Search for the cell housing the specified text and yield its [X, Y] center coordinate. 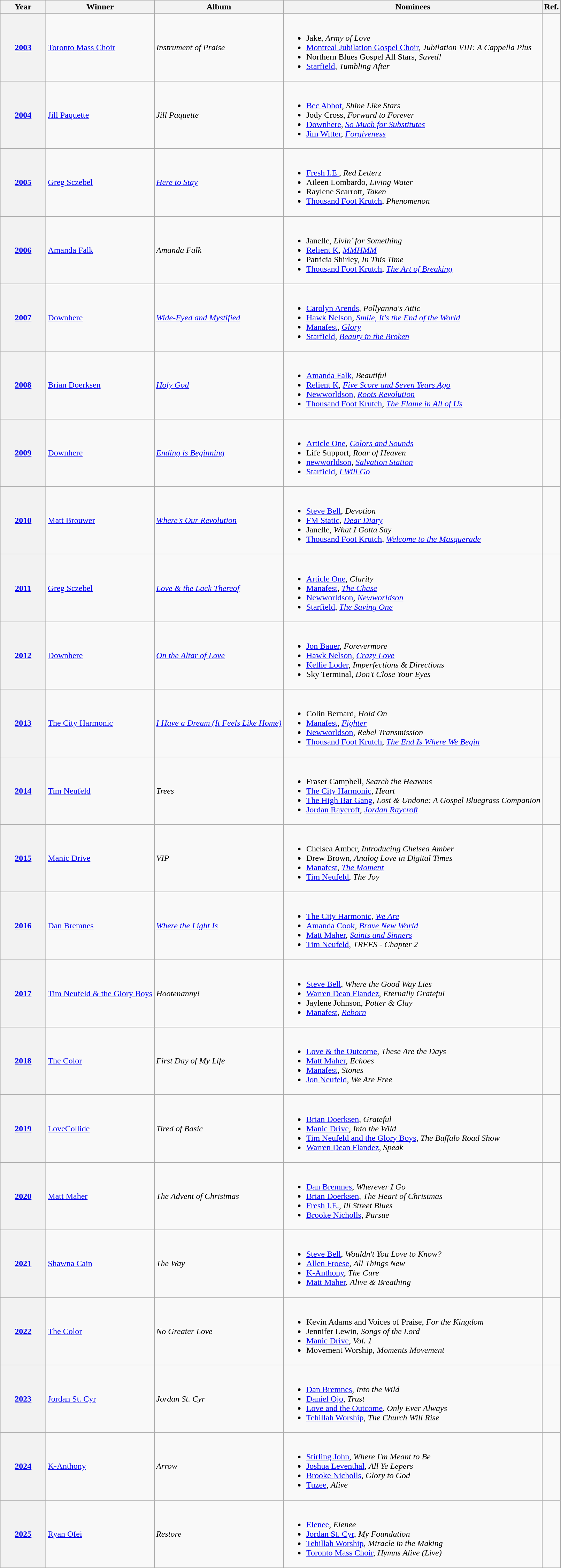
Fresh I.E., Red LetterzAileen Lombardo, Living WaterRaylene Scarrott, TakenThousand Foot Krutch, Phenomenon [413, 182]
Trees [219, 791]
VIP [219, 858]
Tired of Basic [219, 1129]
Bec Abbot, Shine Like StarsJody Cross, Forward to ForeverDownhere, So Much for SubstitutesJim Witter, Forgiveness [413, 115]
On the Altar of Love [219, 655]
Where the Light Is [219, 926]
Manic Drive [100, 858]
2016 [23, 926]
2003 [23, 47]
2004 [23, 115]
Ref. [551, 7]
Amanda Falk, BeautifulRelient K, Five Score and Seven Years AgoNewworldson, Roots RevolutionThousand Foot Krutch, The Flame in All of Us [413, 385]
Arrow [219, 1466]
Steve Bell, Wouldn't You Love to Know?Allen Froese, All Things NewK-Anthony, The CureMatt Maher, Alive & Breathing [413, 1264]
2023 [23, 1399]
2015 [23, 858]
Steve Bell, Where the Good Way LiesWarren Dean Flandez, Eternally GratefulJaylene Johnson, Potter & ClayManafest, Reborn [413, 993]
Brian Doerksen, GratefulManic Drive, Into the WildTim Neufeld and the Glory Boys, The Buffalo Road ShowWarren Dean Flandez, Speak [413, 1129]
I Have a Dream (It Feels Like Home) [219, 723]
The City Harmonic, We AreAmanda Cook, Brave New WorldMatt Maher, Saints and SinnersTim Neufeld, TREES - Chapter 2 [413, 926]
LoveCollide [100, 1129]
Toronto Mass Choir [100, 47]
2022 [23, 1331]
Love & the Lack Thereof [219, 588]
Tim Neufeld & the Glory Boys [100, 993]
2021 [23, 1264]
Ending is Beginning [219, 453]
2009 [23, 453]
Holy God [219, 385]
Wide-Eyed and Mystified [219, 318]
Brian Doerksen [100, 385]
Here to Stay [219, 182]
Dan Bremnes [100, 926]
The Advent of Christmas [219, 1196]
Elenee, EleneeJordan St. Cyr, My FoundationTehillah Worship, Miracle in the MakingToronto Mass Choir, Hymns Alive (Live) [413, 1534]
No Greater Love [219, 1331]
2010 [23, 520]
Article One, Colors and SoundsLife Support, Roar of Heavennewworldson, Salvation StationStarfield, I Will Go [413, 453]
Tim Neufeld [100, 791]
Stirling John, Where I'm Meant to BeJoshua Leventhal, All Ye LepersBrooke Nicholls, Glory to GodTuzee, Alive [413, 1466]
Chelsea Amber, Introducing Chelsea AmberDrew Brown, Analog Love in Digital TimesManafest, The MomentTim Neufeld, The Joy [413, 858]
2017 [23, 993]
2011 [23, 588]
Steve Bell, DevotionFM Static, Dear DiaryJanelle, What I Gotta SayThousand Foot Krutch, Welcome to the Masquerade [413, 520]
Carolyn Arends, Pollyanna's AtticHawk Nelson, Smile, It's the End of the WorldManafest, GloryStarfield, Beauty in the Broken [413, 318]
2019 [23, 1129]
Winner [100, 7]
2024 [23, 1466]
2013 [23, 723]
Janelle, Livin’ for SomethingRelient K, MMHMMPatricia Shirley, In This TimeThousand Foot Krutch, The Art of Breaking [413, 250]
Hootenanny! [219, 993]
2025 [23, 1534]
Year [23, 7]
Restore [219, 1534]
Love & the Outcome, These Are the DaysMatt Maher, EchoesManafest, StonesJon Neufeld, We Are Free [413, 1061]
The City Harmonic [100, 723]
Album [219, 7]
K-Anthony [100, 1466]
Where's Our Revolution [219, 520]
The Way [219, 1264]
Ryan Ofei [100, 1534]
Matt Maher [100, 1196]
2020 [23, 1196]
2018 [23, 1061]
2012 [23, 655]
Kevin Adams and Voices of Praise, For the KingdomJennifer Lewin, Songs of the LordManic Drive, Vol. 1Movement Worship, Moments Movement [413, 1331]
Jon Bauer, ForevermoreHawk Nelson, Crazy LoveKellie Loder, Imperfections & DirectionsSky Terminal, Don't Close Your Eyes [413, 655]
First Day of My Life [219, 1061]
2007 [23, 318]
Colin Bernard, Hold OnManafest, FighterNewworldson, Rebel TransmissionThousand Foot Krutch, The End Is Where We Begin [413, 723]
2006 [23, 250]
Shawna Cain [100, 1264]
Nominees [413, 7]
Dan Bremnes, Into the WildDaniel Ojo, TrustLove and the Outcome, Only Ever AlwaysTehillah Worship, The Church Will Rise [413, 1399]
Matt Brouwer [100, 520]
Article One, ClarityManafest, The ChaseNewworldson, NewworldsonStarfield, The Saving One [413, 588]
Dan Bremnes, Wherever I GoBrian Doerksen, The Heart of ChristmasFresh I.E., Ill Street BluesBrooke Nicholls, Pursue [413, 1196]
2008 [23, 385]
2005 [23, 182]
2014 [23, 791]
Instrument of Praise [219, 47]
Jake, Army of LoveMontreal Jubilation Gospel Choir, Jubilation VIII: A Cappella PlusNorthern Blues Gospel All Stars, Saved!Starfield, Tumbling After [413, 47]
